Extract the [x, y] coordinate from the center of the cell holding the provided text.  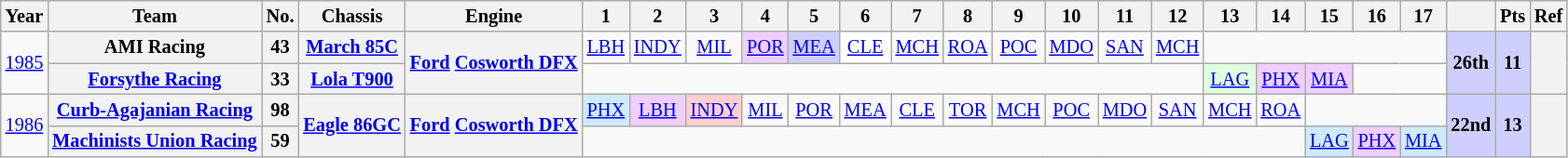
22nd [1471, 125]
17 [1423, 16]
43 [281, 47]
Ref [1548, 16]
Year [24, 16]
Eagle 86GC [351, 125]
26th [1471, 63]
March 85C [351, 47]
No. [281, 16]
Lola T900 [351, 79]
4 [764, 16]
9 [1018, 16]
Pts [1512, 16]
Curb-Agajanian Racing [155, 110]
1 [606, 16]
8 [968, 16]
Machinists Union Racing [155, 141]
2 [658, 16]
3 [714, 16]
59 [281, 141]
98 [281, 110]
12 [1177, 16]
Engine [494, 16]
5 [815, 16]
Forsythe Racing [155, 79]
6 [865, 16]
Chassis [351, 16]
10 [1072, 16]
7 [917, 16]
Team [155, 16]
16 [1377, 16]
AMI Racing [155, 47]
1985 [24, 63]
TOR [968, 110]
1986 [24, 125]
15 [1329, 16]
33 [281, 79]
14 [1281, 16]
